Extract the (x, y) coordinate from the center of the cell holding the provided text.  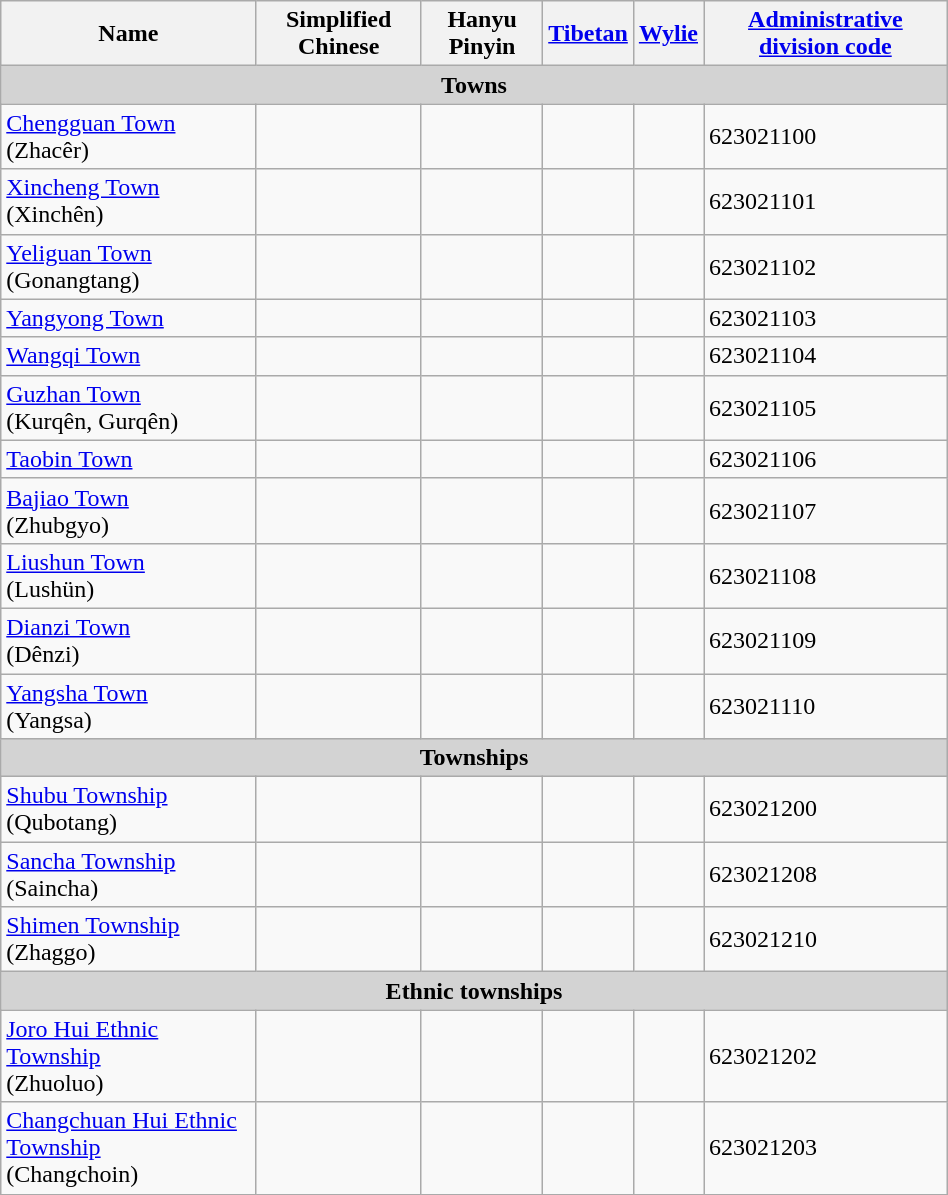
Bajiao Town(Zhubgyo) (128, 510)
Dianzi Town(Dênzi) (128, 640)
Sancha Township(Saincha) (128, 874)
623021101 (826, 202)
623021100 (826, 136)
Name (128, 34)
623021105 (826, 408)
Wangqi Town (128, 356)
Taobin Town (128, 459)
Tibetan (588, 34)
623021102 (826, 266)
Wylie (668, 34)
623021104 (826, 356)
623021109 (826, 640)
623021208 (826, 874)
Liushun Town(Lushün) (128, 576)
Administrative division code (826, 34)
623021106 (826, 459)
623021203 (826, 1148)
Yangsha Town(Yangsa) (128, 706)
Xincheng Town(Xinchên) (128, 202)
Shimen Township(Zhaggo) (128, 940)
Shubu Township(Qubotang) (128, 810)
Simplified Chinese (338, 34)
623021202 (826, 1056)
623021200 (826, 810)
623021210 (826, 940)
623021108 (826, 576)
Towns (474, 85)
Changchuan Hui Ethnic Township(Changchoin) (128, 1148)
623021103 (826, 318)
Yangyong Town (128, 318)
623021110 (826, 706)
Townships (474, 758)
Joro Hui Ethnic Township(Zhuoluo) (128, 1056)
Chengguan Town(Zhacêr) (128, 136)
Hanyu Pinyin (482, 34)
623021107 (826, 510)
Yeliguan Town(Gonangtang) (128, 266)
Guzhan Town(Kurqên, Gurqên) (128, 408)
Ethnic townships (474, 991)
